Provide the [X, Y] coordinate of the cell's center where the given text is located.  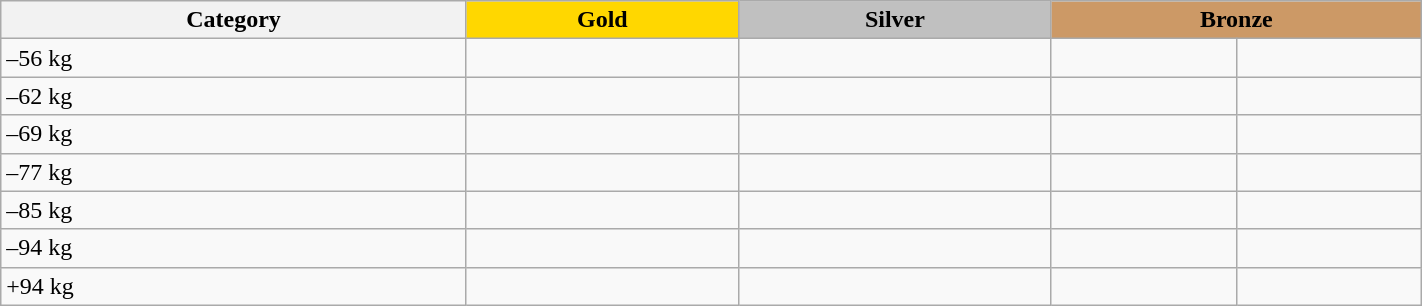
–94 kg [234, 248]
–69 kg [234, 134]
–77 kg [234, 172]
–62 kg [234, 96]
Silver [894, 20]
Bronze [1236, 20]
–56 kg [234, 58]
+94 kg [234, 286]
Gold [602, 20]
Category [234, 20]
–85 kg [234, 210]
